Pinpoint the cell where the given text exists, returning its (x, y) midpoint coordinate. 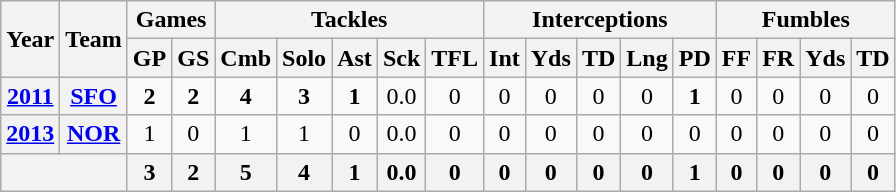
Solo (304, 58)
2013 (30, 134)
Tackles (350, 20)
Games (170, 20)
Int (505, 58)
NOR (94, 134)
Year (30, 39)
5 (246, 172)
FR (778, 58)
FF (736, 58)
Sck (401, 58)
Cmb (246, 58)
Interceptions (600, 20)
Team (94, 39)
Ast (355, 58)
GS (194, 58)
GP (149, 58)
Lng (647, 58)
2011 (30, 96)
SFO (94, 96)
Fumbles (806, 20)
TFL (455, 58)
PD (694, 58)
